Pinpoint the cell where the given text exists, returning its (x, y) midpoint coordinate. 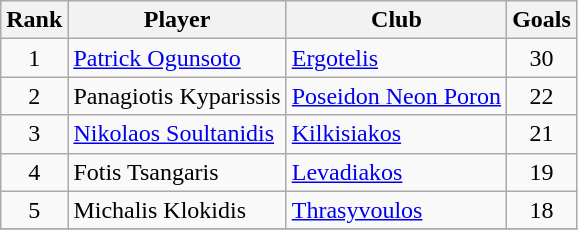
5 (34, 210)
Panagiotis Kyparissis (177, 96)
Rank (34, 20)
Fotis Tsangaris (177, 172)
Player (177, 20)
30 (542, 58)
22 (542, 96)
1 (34, 58)
Michalis Klokidis (177, 210)
Patrick Ogunsoto (177, 58)
2 (34, 96)
Goals (542, 20)
Poseidon Neon Poron (396, 96)
19 (542, 172)
Ergotelis (396, 58)
Nikolaos Soultanidis (177, 134)
4 (34, 172)
3 (34, 134)
18 (542, 210)
Kilkisiakos (396, 134)
Levadiakos (396, 172)
Club (396, 20)
Thrasyvoulos (396, 210)
21 (542, 134)
